Provide the (X, Y) coordinate of the cell's center where the given text is located.  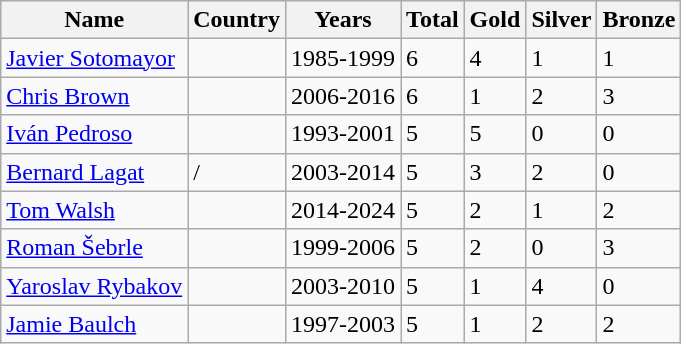
Chris Brown (94, 96)
Silver (562, 20)
/ (237, 172)
Jamie Baulch (94, 324)
Bernard Lagat (94, 172)
2003-2014 (342, 172)
Name (94, 20)
1985-1999 (342, 58)
Yaroslav Rybakov (94, 286)
Javier Sotomayor (94, 58)
1999-2006 (342, 248)
Years (342, 20)
1997-2003 (342, 324)
2014-2024 (342, 210)
Iván Pedroso (94, 134)
Country (237, 20)
1993-2001 (342, 134)
Total (433, 20)
Bronze (639, 20)
2006-2016 (342, 96)
Roman Šebrle (94, 248)
2003-2010 (342, 286)
Tom Walsh (94, 210)
Gold (495, 20)
